Find where the given text appears and provide that cell's center as [X, Y] coordinate. 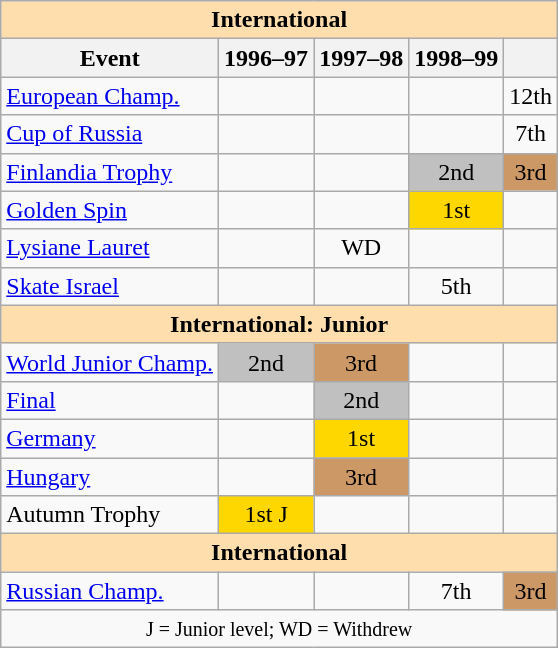
Hungary [110, 477]
Autumn Trophy [110, 515]
Finlandia Trophy [110, 172]
1998–99 [456, 58]
5th [456, 286]
Russian Champ. [110, 591]
Event [110, 58]
1st J [266, 515]
Germany [110, 438]
J = Junior level; WD = Withdrew [280, 629]
1997–98 [362, 58]
World Junior Champ. [110, 362]
Final [110, 400]
Lysiane Lauret [110, 248]
WD [362, 248]
Skate Israel [110, 286]
1996–97 [266, 58]
International: Junior [280, 324]
Cup of Russia [110, 134]
Golden Spin [110, 210]
European Champ. [110, 96]
12th [531, 96]
